Capture the cell that displays the provided text and extract its (X, Y) central coordinate. 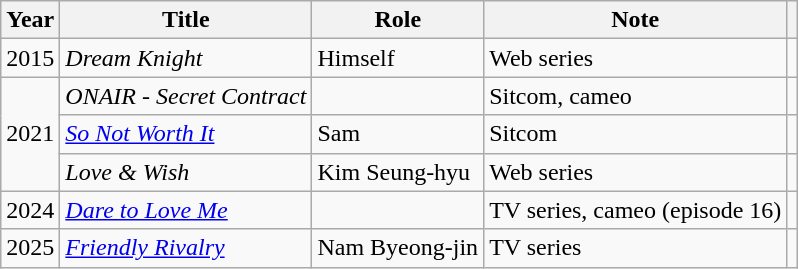
Dare to Love Me (186, 210)
So Not Worth It (186, 134)
ONAIR - Secret Contract (186, 96)
2015 (30, 58)
Love & Wish (186, 172)
Dream Knight (186, 58)
Sitcom, cameo (636, 96)
Sitcom (636, 134)
Role (398, 20)
TV series, cameo (episode 16) (636, 210)
Friendly Rivalry (186, 248)
2024 (30, 210)
Himself (398, 58)
2025 (30, 248)
Kim Seung-hyu (398, 172)
Note (636, 20)
2021 (30, 134)
Sam (398, 134)
Year (30, 20)
TV series (636, 248)
Title (186, 20)
Nam Byeong-jin (398, 248)
